Return the [x, y] coordinate for the center point of the cell that contains the specified text.  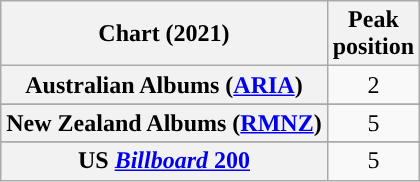
Peakposition [373, 34]
Chart (2021) [164, 34]
US Billboard 200 [164, 161]
Australian Albums (ARIA) [164, 85]
2 [373, 85]
New Zealand Albums (RMNZ) [164, 123]
